Provide the [X, Y] coordinate of the cell's center where the given text is located.  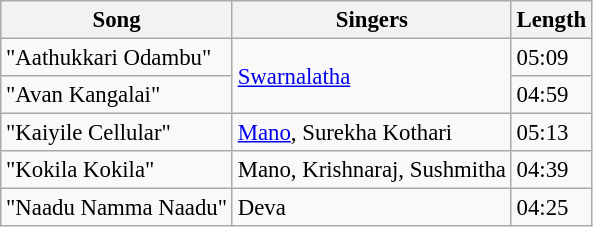
05:09 [551, 58]
"Kokila Kokila" [117, 170]
"Naadu Namma Naadu" [117, 208]
05:13 [551, 133]
Mano, Krishnaraj, Sushmitha [372, 170]
Deva [372, 208]
04:25 [551, 208]
Song [117, 20]
"Avan Kangalai" [117, 95]
Singers [372, 20]
Mano, Surekha Kothari [372, 133]
04:39 [551, 170]
"Aathukkari Odambu" [117, 58]
Length [551, 20]
04:59 [551, 95]
Swarnalatha [372, 76]
"Kaiyile Cellular" [117, 133]
